Find where the given text appears and provide that cell's center as [X, Y] coordinate. 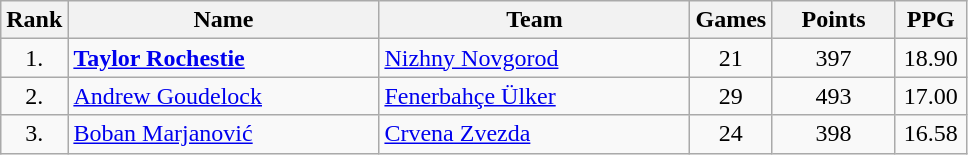
Nizhny Novgorod [534, 58]
3. [34, 134]
16.58 [930, 134]
Crvena Zvezda [534, 134]
2. [34, 96]
Rank [34, 20]
21 [731, 58]
Games [731, 20]
Name [224, 20]
397 [834, 58]
Team [534, 20]
398 [834, 134]
Andrew Goudelock [224, 96]
1. [34, 58]
29 [731, 96]
18.90 [930, 58]
17.00 [930, 96]
PPG [930, 20]
Boban Marjanović [224, 134]
24 [731, 134]
493 [834, 96]
Points [834, 20]
Taylor Rochestie [224, 58]
Fenerbahçe Ülker [534, 96]
